For the text-containing cell, return its midpoint in [x, y] coordinate format. 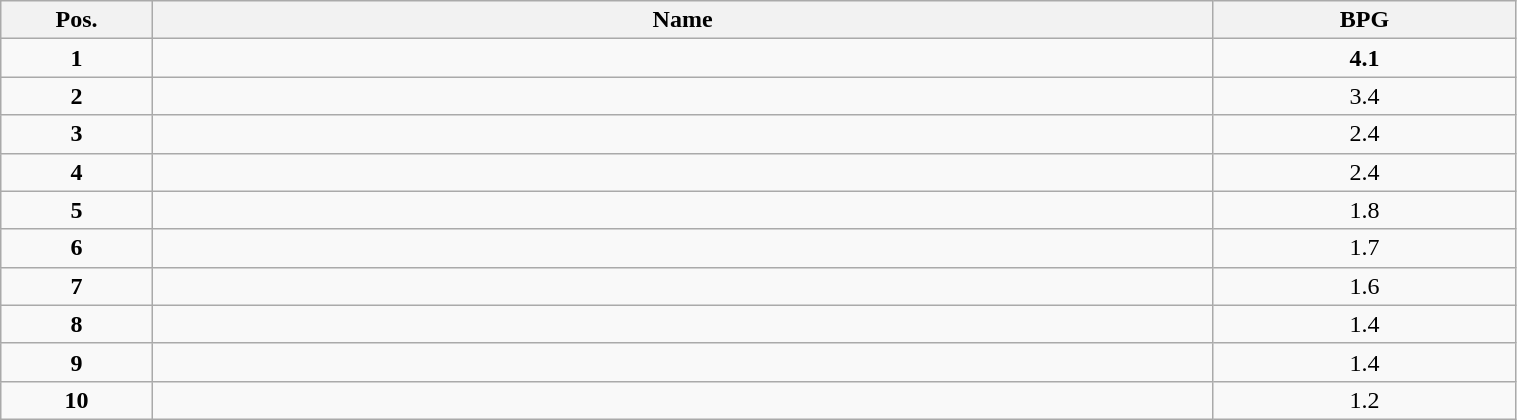
8 [77, 324]
BPG [1364, 20]
7 [77, 286]
1 [77, 58]
Pos. [77, 20]
6 [77, 248]
1.7 [1364, 248]
5 [77, 210]
9 [77, 362]
3 [77, 134]
2 [77, 96]
1.6 [1364, 286]
Name [682, 20]
4.1 [1364, 58]
10 [77, 400]
1.8 [1364, 210]
1.2 [1364, 400]
4 [77, 172]
3.4 [1364, 96]
